Identify which cell holds the provided text, then report its [X, Y] central coordinate. 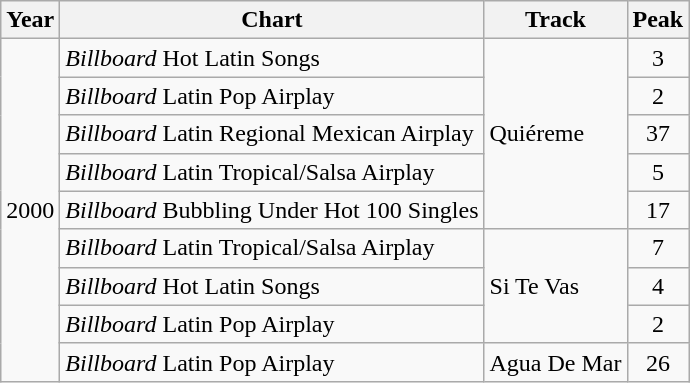
5 [658, 172]
7 [658, 248]
Billboard Bubbling Under Hot 100 Singles [272, 210]
Si Te Vas [556, 286]
Billboard Latin Regional Mexican Airplay [272, 134]
2000 [30, 210]
37 [658, 134]
Agua De Mar [556, 362]
Year [30, 20]
26 [658, 362]
Quiéreme [556, 134]
17 [658, 210]
Chart [272, 20]
3 [658, 58]
Peak [658, 20]
Track [556, 20]
4 [658, 286]
